Capture the cell that displays the provided text and extract its [X, Y] central coordinate. 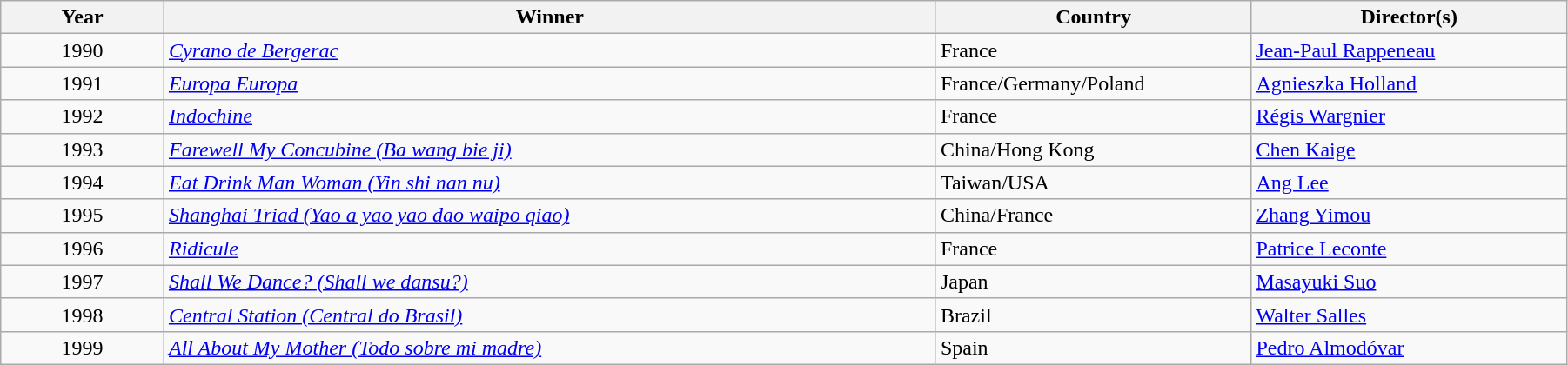
1993 [83, 149]
Japan [1093, 282]
Central Station (Central do Brasil) [550, 315]
1999 [83, 348]
Masayuki Suo [1410, 282]
Taiwan/USA [1093, 182]
Zhang Yimou [1410, 216]
Eat Drink Man Woman (Yin shi nan nu) [550, 182]
Spain [1093, 348]
1995 [83, 216]
Winner [550, 17]
1996 [83, 249]
Shanghai Triad (Yao a yao yao dao waipo qiao) [550, 216]
Pedro Almodóvar [1410, 348]
China/France [1093, 216]
Jean-Paul Rappeneau [1410, 50]
Country [1093, 17]
Europa Europa [550, 83]
1990 [83, 50]
Year [83, 17]
Walter Salles [1410, 315]
Agnieszka Holland [1410, 83]
Chen Kaige [1410, 149]
1997 [83, 282]
Brazil [1093, 315]
Indochine [550, 116]
Ang Lee [1410, 182]
1991 [83, 83]
1998 [83, 315]
All About My Mother (Todo sobre mi madre) [550, 348]
Ridicule [550, 249]
1994 [83, 182]
Director(s) [1410, 17]
Patrice Leconte [1410, 249]
1992 [83, 116]
Régis Wargnier [1410, 116]
Cyrano de Bergerac [550, 50]
France/Germany/Poland [1093, 83]
Farewell My Concubine (Ba wang bie ji) [550, 149]
Shall We Dance? (Shall we dansu?) [550, 282]
China/Hong Kong [1093, 149]
